From the cell containing the given text, extract its center point as [x, y] coordinate. 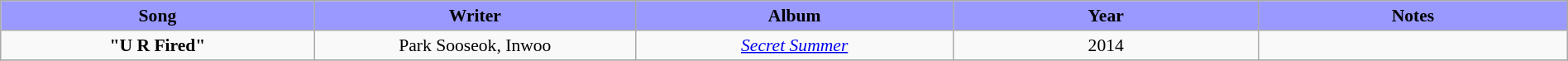
Park Sooseok, Inwoo [475, 45]
Song [157, 16]
Secret Summer [795, 45]
Notes [1413, 16]
Album [795, 16]
Writer [475, 16]
"U R Fired" [157, 45]
Year [1107, 16]
2014 [1107, 45]
